Provide the (x, y) coordinate of the cell's center where the given text is located.  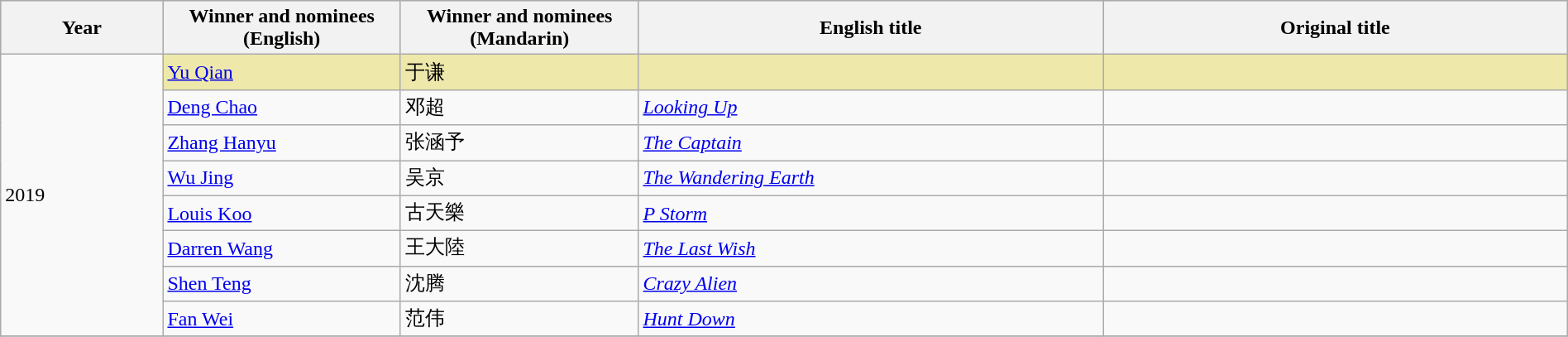
Shen Teng (282, 283)
The Wandering Earth (871, 179)
Darren Wang (282, 248)
Winner and nominees(Mandarin) (519, 28)
Fan Wei (282, 320)
Winner and nominees(English) (282, 28)
王大陸 (519, 248)
P Storm (871, 214)
English title (871, 28)
Year (82, 28)
范伟 (519, 320)
邓超 (519, 108)
Wu Jing (282, 179)
Hunt Down (871, 320)
Crazy Alien (871, 283)
于谦 (519, 73)
2019 (82, 195)
Zhang Hanyu (282, 142)
Looking Up (871, 108)
张涵予 (519, 142)
The Last Wish (871, 248)
吴京 (519, 179)
沈腾 (519, 283)
Deng Chao (282, 108)
古天樂 (519, 214)
Yu Qian (282, 73)
Original title (1336, 28)
The Captain (871, 142)
Louis Koo (282, 214)
